Pinpoint the cell where the given text exists, returning its [X, Y] midpoint coordinate. 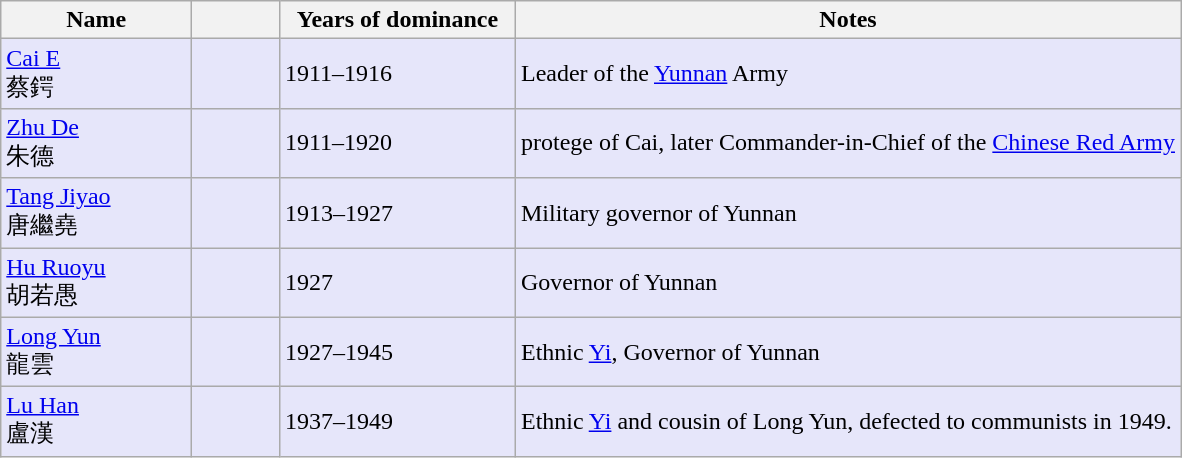
Name [96, 20]
Cai E蔡鍔 [96, 74]
Long Yun龍雲 [96, 352]
Governor of Yunnan [848, 283]
Zhu De朱德 [96, 143]
1927–1945 [397, 352]
Lu Han盧漢 [96, 422]
protege of Cai, later Commander-in-Chief of the Chinese Red Army [848, 143]
Leader of the Yunnan Army [848, 74]
1927 [397, 283]
Notes [848, 20]
1913–1927 [397, 213]
1911–1916 [397, 74]
1911–1920 [397, 143]
Years of dominance [397, 20]
Military governor of Yunnan [848, 213]
Ethnic Yi and cousin of Long Yun, defected to communists in 1949. [848, 422]
Hu Ruoyu胡若愚 [96, 283]
1937–1949 [397, 422]
Tang Jiyao唐繼堯 [96, 213]
Ethnic Yi, Governor of Yunnan [848, 352]
